Detect which cell encompasses the target text, then output its [x, y] center coordinate. 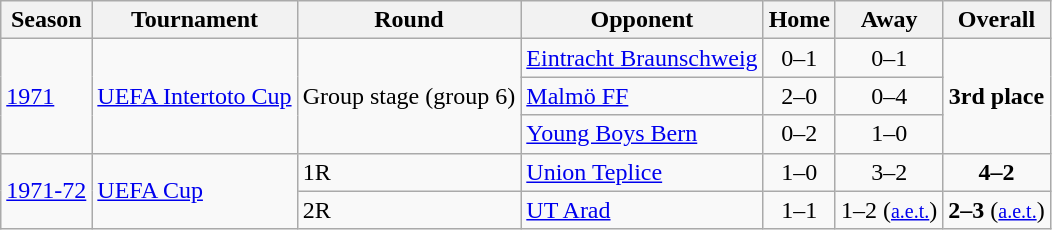
1R [409, 172]
1971-72 [46, 191]
Away [888, 20]
Tournament [194, 20]
2–3 (a.e.t.) [996, 210]
Group stage (group 6) [409, 96]
0–2 [799, 134]
2R [409, 210]
Home [799, 20]
Round [409, 20]
UEFA Intertoto Cup [194, 96]
0–4 [888, 96]
Malmö FF [642, 96]
Overall [996, 20]
2–0 [799, 96]
UEFA Cup [194, 191]
Opponent [642, 20]
3rd place [996, 96]
1–2 (a.e.t.) [888, 210]
Eintracht Braunschweig [642, 58]
4–2 [996, 172]
1971 [46, 96]
3–2 [888, 172]
UT Arad [642, 210]
1–1 [799, 210]
Season [46, 20]
Union Teplice [642, 172]
Young Boys Bern [642, 134]
